Return (x, y) of the center of cell containing provided text 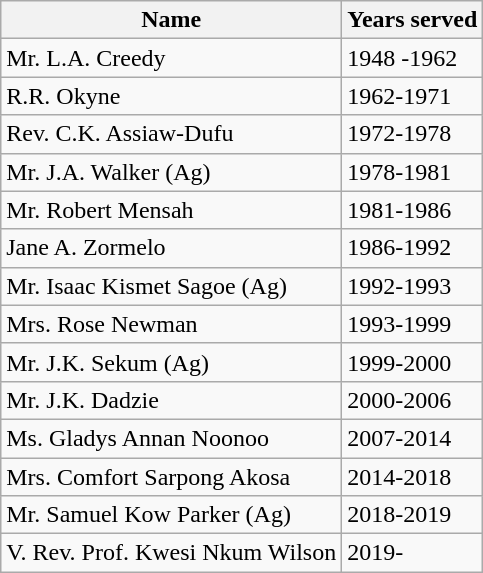
1962-1971 (412, 96)
1948 -1962 (412, 58)
2007-2014 (412, 438)
1972-1978 (412, 134)
1978-1981 (412, 172)
V. Rev. Prof. Kwesi Nkum Wilson (172, 553)
R.R. Okyne (172, 96)
Years served (412, 20)
Jane A. Zormelo (172, 248)
Mrs. Comfort Sarpong Akosa (172, 477)
Mr. Robert Mensah (172, 210)
Mr. L.A. Creedy (172, 58)
Mr. J.K. Dadzie (172, 400)
Mr. Samuel Kow Parker (Ag) (172, 515)
1999-2000 (412, 362)
Name (172, 20)
1981-1986 (412, 210)
1993-1999 (412, 324)
2000-2006 (412, 400)
2019- (412, 553)
2018-2019 (412, 515)
Mr. Isaac Kismet Sagoe (Ag) (172, 286)
1986-1992 (412, 248)
2014-2018 (412, 477)
Ms. Gladys Annan Noonoo (172, 438)
1992-1993 (412, 286)
Mr. J.K. Sekum (Ag) (172, 362)
Rev. C.K. Assiaw-Dufu (172, 134)
Mrs. Rose Newman (172, 324)
Mr. J.A. Walker (Ag) (172, 172)
